Provide the (x, y) coordinate of the cell's center where the given text is located.  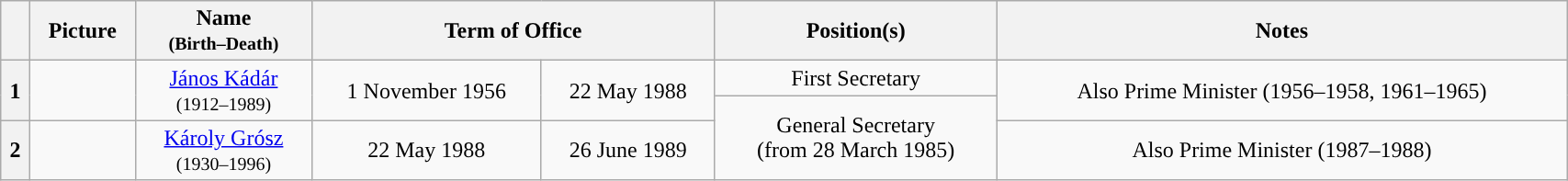
Károly Grósz(1930–1996) (224, 151)
Also Prime Minister (1956–1958, 1961–1965) (1281, 90)
1 (15, 90)
János Kádár(1912–1989) (224, 90)
Position(s) (856, 31)
Name(Birth–Death) (224, 31)
Picture (83, 31)
Term of Office (513, 31)
General Secretary(from 28 March 1985) (856, 138)
First Secretary (856, 78)
26 June 1989 (628, 151)
Also Prime Minister (1987–1988) (1281, 151)
Notes (1281, 31)
1 November 1956 (426, 90)
2 (15, 151)
